From the cell containing the given text, extract its center point as [X, Y] coordinate. 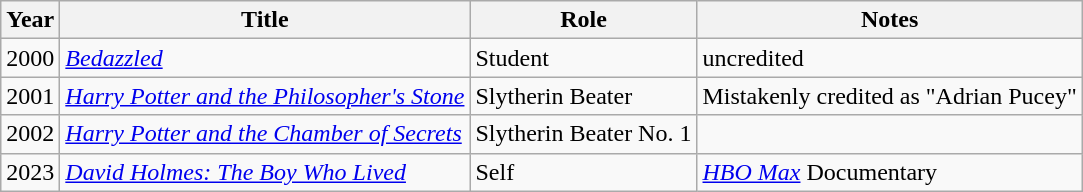
2001 [30, 96]
Bedazzled [265, 58]
Year [30, 20]
Notes [890, 20]
Title [265, 20]
Student [584, 58]
2000 [30, 58]
Mistakenly credited as "Adrian Pucey" [890, 96]
Slytherin Beater [584, 96]
Self [584, 172]
HBO Max Documentary [890, 172]
Slytherin Beater No. 1 [584, 134]
2002 [30, 134]
Role [584, 20]
Harry Potter and the Chamber of Secrets [265, 134]
David Holmes: The Boy Who Lived [265, 172]
Harry Potter and the Philosopher's Stone [265, 96]
uncredited [890, 58]
2023 [30, 172]
